Provide the [X, Y] coordinate of the cell's center where the given text is located.  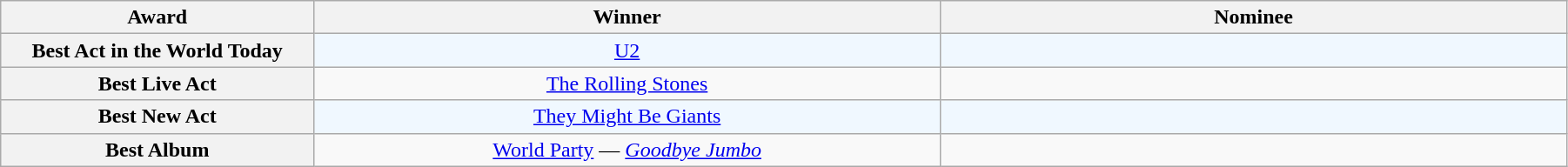
Best Album [157, 150]
Award [157, 17]
The Rolling Stones [627, 83]
They Might Be Giants [627, 117]
U2 [627, 50]
World Party — Goodbye Jumbo [627, 150]
Winner [627, 17]
Nominee [1254, 17]
Best Live Act [157, 83]
Best New Act [157, 117]
Best Act in the World Today [157, 50]
